From the cell containing the given text, extract its center point as (X, Y) coordinate. 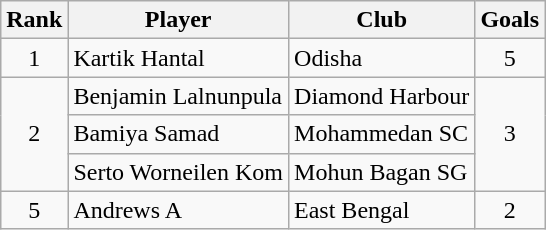
Club (382, 20)
Player (178, 20)
Odisha (382, 58)
Rank (34, 20)
East Bengal (382, 210)
Goals (510, 20)
Andrews A (178, 210)
3 (510, 134)
Diamond Harbour (382, 96)
1 (34, 58)
Benjamin Lalnunpula (178, 96)
Bamiya Samad (178, 134)
Kartik Hantal (178, 58)
Mohun Bagan SG (382, 172)
Mohammedan SC (382, 134)
Serto Worneilen Kom (178, 172)
